From the cell containing the given text, extract its center point as [X, Y] coordinate. 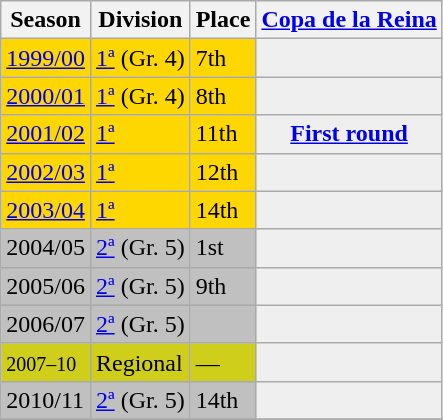
2004/05 [46, 248]
12th [223, 172]
Division [140, 20]
Place [223, 20]
Copa de la Reina [349, 20]
11th [223, 134]
7th [223, 58]
1st [223, 248]
2001/02 [46, 134]
2010/11 [46, 400]
1999/00 [46, 58]
2002/03 [46, 172]
Regional [140, 362]
2003/04 [46, 210]
First round [349, 134]
2006/07 [46, 324]
— [223, 362]
9th [223, 286]
2007–10 [46, 362]
Season [46, 20]
2005/06 [46, 286]
8th [223, 96]
2000/01 [46, 96]
